From the cell containing the given text, extract its center point as (x, y) coordinate. 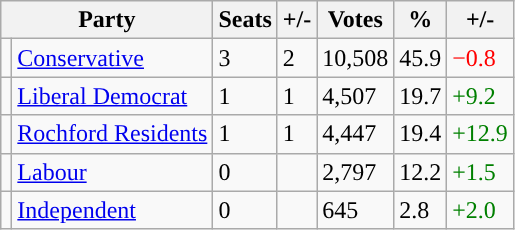
+1.5 (480, 172)
3 (245, 58)
12.2 (420, 172)
10,508 (356, 58)
Labour (112, 172)
19.4 (420, 134)
19.7 (420, 96)
−0.8 (480, 58)
2.8 (420, 210)
Party (107, 20)
+12.9 (480, 134)
645 (356, 210)
45.9 (420, 58)
Rochford Residents (112, 134)
+9.2 (480, 96)
+2.0 (480, 210)
4,507 (356, 96)
4,447 (356, 134)
2,797 (356, 172)
Conservative (112, 58)
% (420, 20)
Seats (245, 20)
Independent (112, 210)
Liberal Democrat (112, 96)
2 (296, 58)
Votes (356, 20)
